Pinpoint the cell where the given text exists, returning its [X, Y] midpoint coordinate. 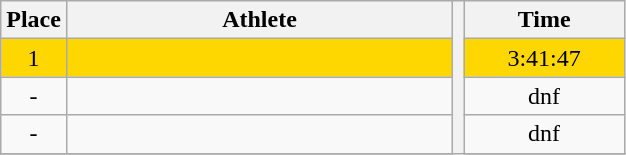
Time [544, 20]
Athlete [259, 20]
Place [34, 20]
1 [34, 58]
3:41:47 [544, 58]
